Pinpoint the cell where the given text exists, returning its (X, Y) midpoint coordinate. 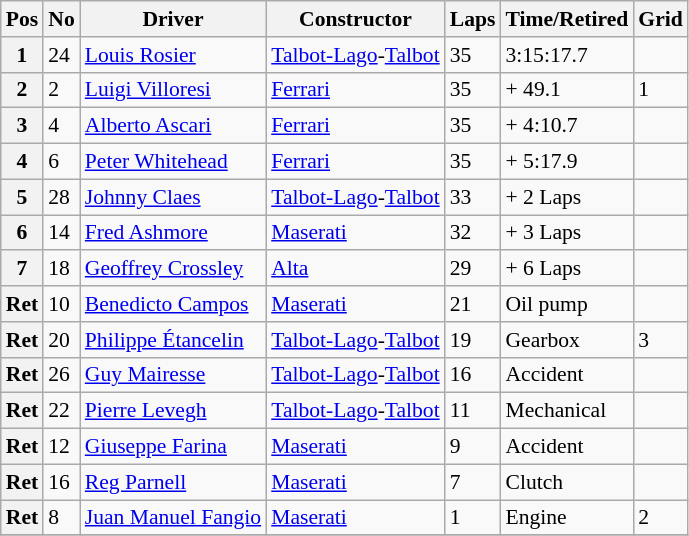
Pos (22, 19)
+ 4:10.7 (566, 126)
3:15:17.7 (566, 55)
Gearbox (566, 340)
5 (22, 197)
14 (62, 233)
Reg Parnell (173, 482)
+ 2 Laps (566, 197)
28 (62, 197)
26 (62, 375)
Constructor (356, 19)
+ 3 Laps (566, 233)
Laps (473, 19)
Alta (356, 269)
Giuseppe Farina (173, 447)
Oil pump (566, 304)
11 (473, 411)
Johnny Claes (173, 197)
9 (473, 447)
20 (62, 340)
Benedicto Campos (173, 304)
Grid (660, 19)
Mechanical (566, 411)
+ 5:17.9 (566, 162)
+ 6 Laps (566, 269)
Luigi Villoresi (173, 90)
33 (473, 197)
Time/Retired (566, 19)
Geoffrey Crossley (173, 269)
19 (473, 340)
Louis Rosier (173, 55)
Fred Ashmore (173, 233)
21 (473, 304)
8 (62, 518)
Driver (173, 19)
29 (473, 269)
Pierre Levegh (173, 411)
No (62, 19)
Guy Mairesse (173, 375)
Philippe Étancelin (173, 340)
32 (473, 233)
22 (62, 411)
24 (62, 55)
+ 49.1 (566, 90)
Clutch (566, 482)
Alberto Ascari (173, 126)
12 (62, 447)
Peter Whitehead (173, 162)
Engine (566, 518)
18 (62, 269)
10 (62, 304)
Juan Manuel Fangio (173, 518)
